Search for the cell housing the specified text and yield its (X, Y) center coordinate. 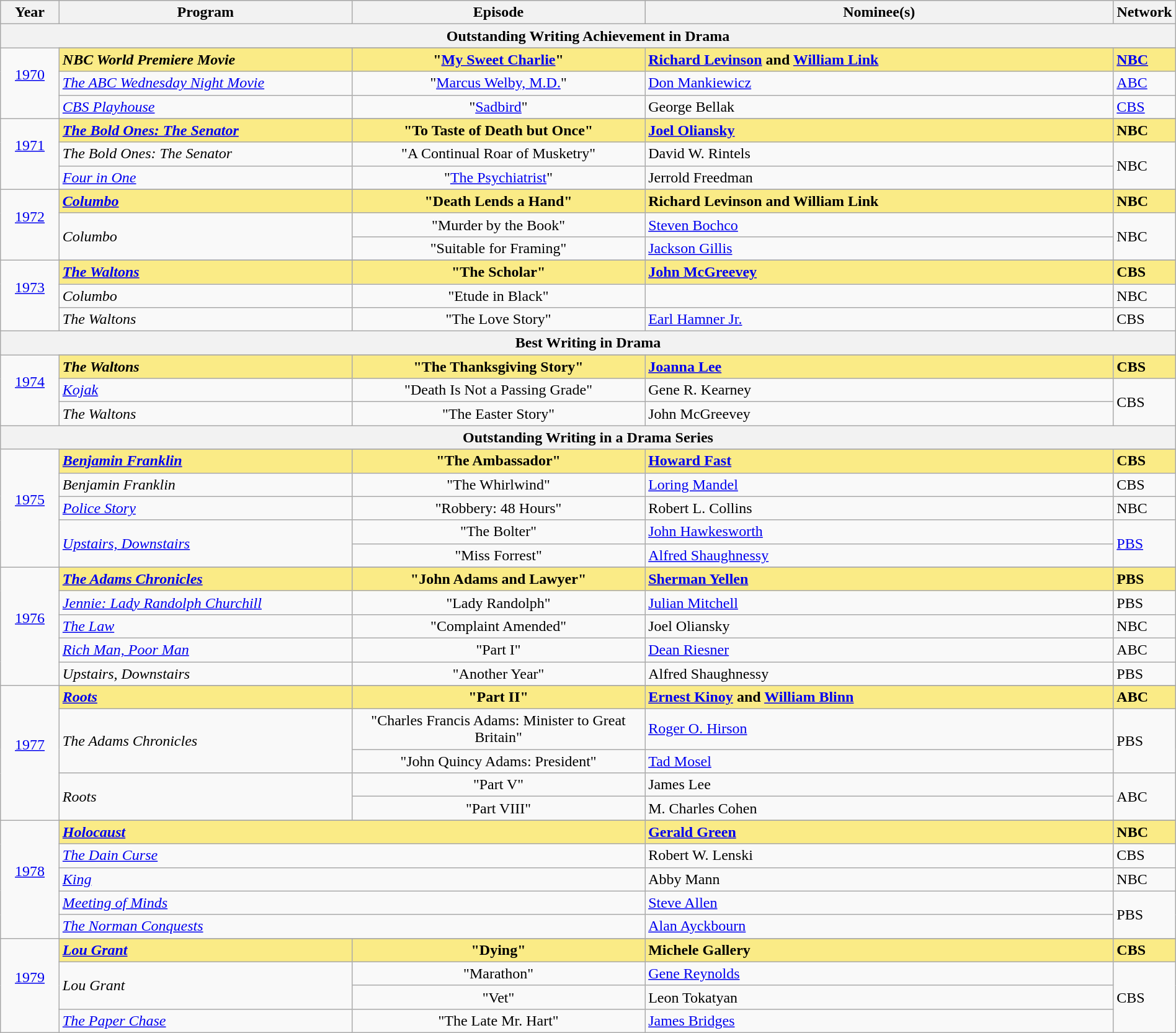
"My Sweet Charlie" (498, 60)
1975 (30, 508)
Year (30, 12)
Meeting of Minds (352, 903)
NBC World Premiere Movie (205, 60)
"Marathon" (498, 973)
The ABC Wednesday Night Movie (205, 83)
"Part VIII" (498, 808)
Outstanding Writing Achievement in Drama (588, 36)
"Complaint Amended" (498, 626)
Gerald Green (880, 832)
"The Love Story" (498, 320)
Program (205, 12)
"Sadbird" (498, 107)
"Lady Randolph" (498, 602)
M. Charles Cohen (880, 808)
The Dain Curse (352, 856)
Holocaust (352, 832)
Four in One (205, 177)
"John Adams and Lawyer" (498, 579)
Roger O. Hirson (880, 730)
John Hawkesworth (880, 532)
"The Thanksgiving Story" (498, 367)
Abby Mann (880, 879)
"Miss Forrest" (498, 555)
Don Mankiewicz (880, 83)
CBS Playhouse (205, 107)
"Vet" (498, 997)
Julian Mitchell (880, 602)
1972 (30, 225)
"Robbery: 48 Hours" (498, 508)
"The Psychiatrist" (498, 177)
Ernest Kinoy and William Blinn (880, 697)
1970 (30, 83)
Jerrold Freedman (880, 177)
Earl Hamner Jr. (880, 320)
Network (1144, 12)
Leon Tokatyan (880, 997)
"John Quincy Adams: President" (498, 761)
Michele Gallery (880, 950)
Tad Mosel (880, 761)
"Another Year" (498, 673)
Police Story (205, 508)
1976 (30, 626)
"Charles Francis Adams: Minister to Great Britain" (498, 730)
James Bridges (880, 1021)
1973 (30, 295)
"Suitable for Framing" (498, 248)
Sherman Yellen (880, 579)
"A Continual Roar of Musketry" (498, 154)
"The Late Mr. Hart" (498, 1021)
Episode (498, 12)
Dean Riesner (880, 650)
1974 (30, 390)
"Death Is Not a Passing Grade" (498, 390)
Steven Bochco (880, 225)
"Part V" (498, 785)
David W. Rintels (880, 154)
Gene R. Kearney (880, 390)
Alan Ayckbourn (880, 926)
"The Easter Story" (498, 414)
"Part II" (498, 697)
King (352, 879)
"Death Lends a Hand" (498, 201)
1979 (30, 985)
"Etude in Black" (498, 296)
Jennie: Lady Randolph Churchill (205, 602)
Joanna Lee (880, 367)
"Part I" (498, 650)
Robert L. Collins (880, 508)
Steve Allen (880, 903)
George Bellak (880, 107)
"Murder by the Book" (498, 225)
Outstanding Writing in a Drama Series (588, 437)
Robert W. Lenski (880, 856)
Rich Man, Poor Man (205, 650)
"Dying" (498, 950)
"The Ambassador" (498, 461)
The Paper Chase (205, 1021)
1978 (30, 879)
Jackson Gillis (880, 248)
Nominee(s) (880, 12)
"The Bolter" (498, 532)
"Marcus Welby, M.D." (498, 83)
"The Whirlwind" (498, 485)
1971 (30, 154)
Best Writing in Drama (588, 343)
Gene Reynolds (880, 973)
"The Scholar" (498, 272)
1977 (30, 753)
James Lee (880, 785)
The Law (205, 626)
The Norman Conquests (352, 926)
Howard Fast (880, 461)
Kojak (205, 390)
"To Taste of Death but Once" (498, 130)
Loring Mandel (880, 485)
